Return the [X, Y] coordinate for the center point of the cell that contains the specified text.  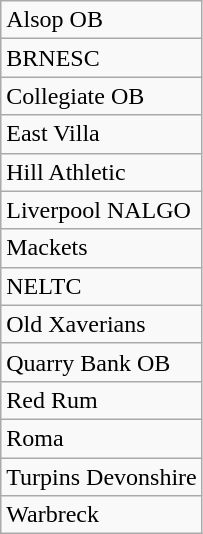
Turpins Devonshire [102, 477]
BRNESC [102, 58]
Quarry Bank OB [102, 362]
Warbreck [102, 515]
Alsop OB [102, 20]
Collegiate OB [102, 96]
NELTC [102, 286]
East Villa [102, 134]
Red Rum [102, 400]
Liverpool NALGO [102, 210]
Roma [102, 438]
Old Xaverians [102, 324]
Hill Athletic [102, 172]
Mackets [102, 248]
